Find where the given text appears and provide that cell's center as [x, y] coordinate. 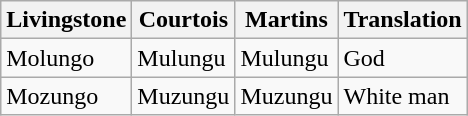
God [402, 58]
Martins [286, 20]
White man [402, 96]
Mozungo [66, 96]
Livingstone [66, 20]
Molungo [66, 58]
Translation [402, 20]
Courtois [184, 20]
